Determine the [x, y] coordinate at the center of the cell enclosing the given text.  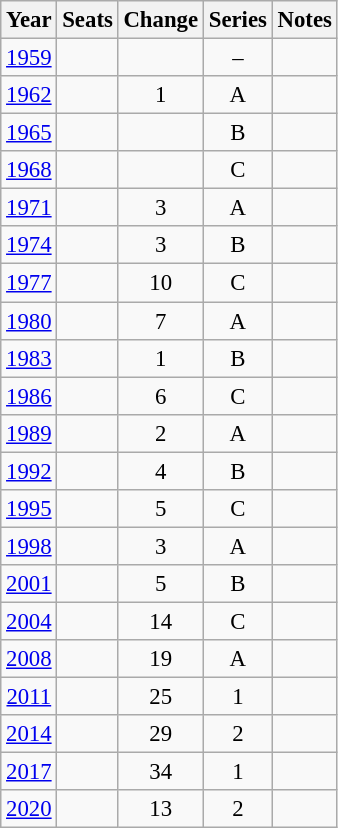
6 [160, 396]
2014 [29, 734]
Change [160, 20]
2020 [29, 809]
1995 [29, 509]
1962 [29, 95]
– [238, 58]
1968 [29, 170]
25 [160, 697]
2008 [29, 659]
1971 [29, 208]
10 [160, 283]
1989 [29, 433]
34 [160, 772]
2004 [29, 621]
13 [160, 809]
1998 [29, 546]
14 [160, 621]
2001 [29, 584]
2011 [29, 697]
29 [160, 734]
1959 [29, 58]
19 [160, 659]
2017 [29, 772]
Notes [304, 20]
Series [238, 20]
1986 [29, 396]
Seats [88, 20]
1965 [29, 133]
1980 [29, 321]
4 [160, 471]
1977 [29, 283]
1992 [29, 471]
7 [160, 321]
1974 [29, 245]
1983 [29, 358]
Year [29, 20]
